Detect which cell encompasses the target text, then output its (x, y) center coordinate. 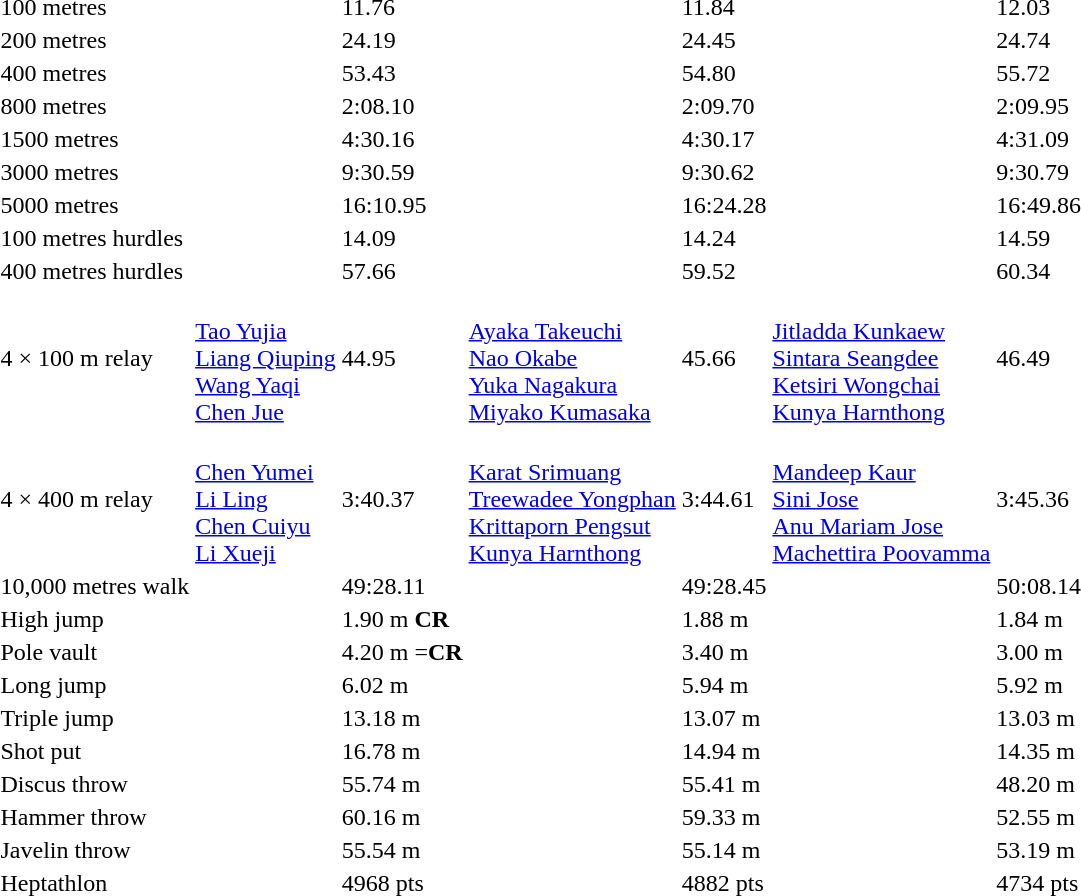
49:28.11 (402, 586)
16:24.28 (724, 205)
60.16 m (402, 817)
59.52 (724, 271)
54.80 (724, 73)
2:08.10 (402, 106)
16:10.95 (402, 205)
Karat SrimuangTreewadee YongphanKrittaporn PengsutKunya Harnthong (572, 499)
Tao YujiaLiang QiupingWang YaqiChen Jue (266, 358)
1.90 m CR (402, 619)
16.78 m (402, 751)
57.66 (402, 271)
Mandeep KaurSini JoseAnu Mariam JoseMachettira Poovamma (882, 499)
44.95 (402, 358)
53.43 (402, 73)
5.94 m (724, 685)
2:09.70 (724, 106)
6.02 m (402, 685)
9:30.62 (724, 172)
3.40 m (724, 652)
55.41 m (724, 784)
Jitladda KunkaewSintara SeangdeeKetsiri WongchaiKunya Harnthong (882, 358)
4:30.16 (402, 139)
24.19 (402, 40)
24.45 (724, 40)
55.14 m (724, 850)
Ayaka TakeuchiNao OkabeYuka NagakuraMiyako Kumasaka (572, 358)
14.09 (402, 238)
Chen YumeiLi LingChen CuiyuLi Xueji (266, 499)
55.74 m (402, 784)
14.24 (724, 238)
49:28.45 (724, 586)
3:44.61 (724, 499)
1.88 m (724, 619)
3:40.37 (402, 499)
4:30.17 (724, 139)
59.33 m (724, 817)
55.54 m (402, 850)
14.94 m (724, 751)
13.07 m (724, 718)
4.20 m =CR (402, 652)
9:30.59 (402, 172)
45.66 (724, 358)
13.18 m (402, 718)
